Return (X, Y) of the center of cell containing provided text 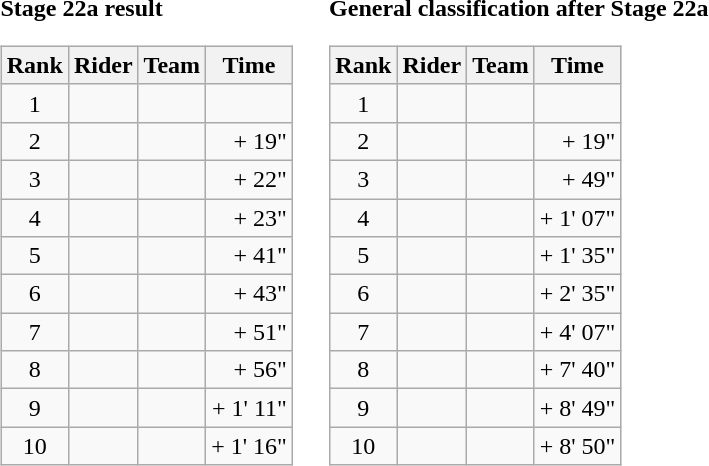
+ 2' 35" (578, 294)
+ 41" (250, 256)
+ 1' 11" (250, 408)
+ 51" (250, 332)
+ 7' 40" (578, 370)
+ 4' 07" (578, 332)
+ 43" (250, 294)
+ 8' 50" (578, 446)
+ 8' 49" (578, 408)
+ 1' 35" (578, 256)
+ 22" (250, 179)
+ 56" (250, 370)
+ 1' 07" (578, 217)
+ 23" (250, 217)
+ 1' 16" (250, 446)
+ 49" (578, 179)
